Pinpoint the cell where the given text exists, returning its (X, Y) midpoint coordinate. 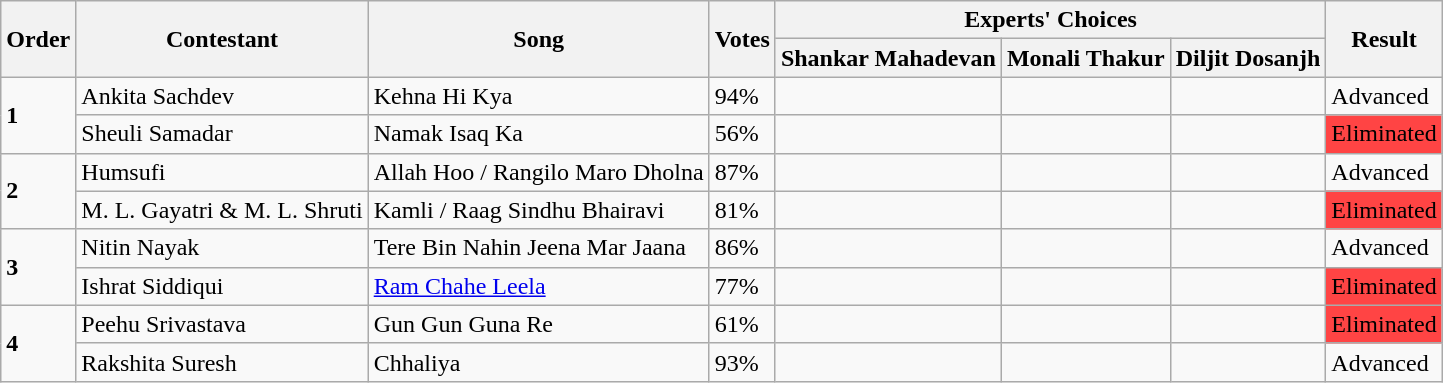
87% (742, 172)
Votes (742, 39)
2 (38, 191)
61% (742, 324)
Chhaliya (538, 362)
Kamli / Raag Sindhu Bhairavi (538, 210)
Experts' Choices (1050, 20)
77% (742, 286)
Shankar Mahadevan (888, 58)
Namak Isaq Ka (538, 134)
Ram Chahe Leela (538, 286)
Ankita Sachdev (222, 96)
Peehu Srivastava (222, 324)
Nitin Nayak (222, 248)
M. L. Gayatri & M. L. Shruti (222, 210)
81% (742, 210)
Sheuli Samadar (222, 134)
4 (38, 343)
Rakshita Suresh (222, 362)
Monali Thakur (1086, 58)
Contestant (222, 39)
Diljit Dosanjh (1248, 58)
Song (538, 39)
86% (742, 248)
Order (38, 39)
3 (38, 267)
Gun Gun Guna Re (538, 324)
Ishrat Siddiqui (222, 286)
93% (742, 362)
1 (38, 115)
Tere Bin Nahin Jeena Mar Jaana (538, 248)
Kehna Hi Kya (538, 96)
Result (1384, 39)
94% (742, 96)
56% (742, 134)
Humsufi (222, 172)
Allah Hoo / Rangilo Maro Dholna (538, 172)
